Identify which cell holds the provided text, then report its [X, Y] central coordinate. 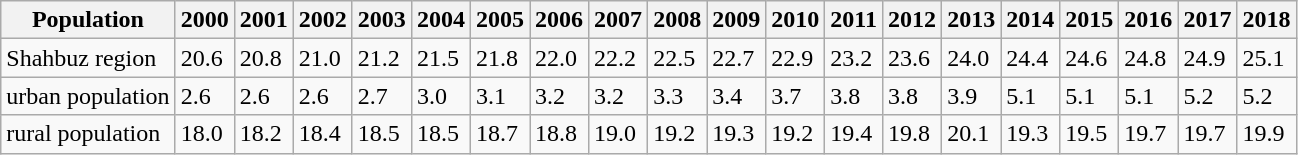
24.0 [972, 58]
2014 [1030, 20]
18.8 [560, 134]
2006 [560, 20]
24.8 [1148, 58]
23.2 [854, 58]
24.4 [1030, 58]
2010 [796, 20]
18.0 [204, 134]
24.9 [1208, 58]
2015 [1090, 20]
3.9 [972, 96]
2.7 [382, 96]
22.7 [736, 58]
20.8 [264, 58]
2002 [322, 20]
2001 [264, 20]
2003 [382, 20]
19.9 [1266, 134]
2011 [854, 20]
21.0 [322, 58]
2005 [500, 20]
20.6 [204, 58]
2013 [972, 20]
3.7 [796, 96]
22.9 [796, 58]
22.2 [618, 58]
3.1 [500, 96]
urban population [88, 96]
2016 [1148, 20]
rural population [88, 134]
22.0 [560, 58]
2004 [440, 20]
19.4 [854, 134]
19.0 [618, 134]
19.8 [912, 134]
2017 [1208, 20]
3.4 [736, 96]
18.7 [500, 134]
20.1 [972, 134]
2018 [1266, 20]
19.5 [1090, 134]
2009 [736, 20]
3.3 [678, 96]
Shahbuz region [88, 58]
2008 [678, 20]
21.8 [500, 58]
2007 [618, 20]
24.6 [1090, 58]
2012 [912, 20]
22.5 [678, 58]
Population [88, 20]
23.6 [912, 58]
21.2 [382, 58]
3.0 [440, 96]
18.2 [264, 134]
2000 [204, 20]
18.4 [322, 134]
25.1 [1266, 58]
21.5 [440, 58]
